Determine the (X, Y) coordinate at the center of the cell enclosing the given text.  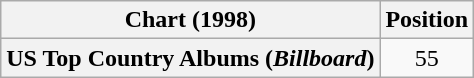
Chart (1998) (190, 20)
US Top Country Albums (Billboard) (190, 58)
Position (427, 20)
55 (427, 58)
